Detect which cell encompasses the target text, then output its [x, y] center coordinate. 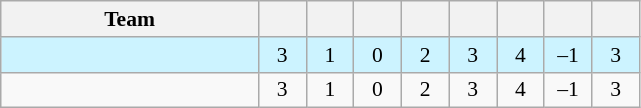
Team [130, 19]
